Return [X, Y] of the center of cell containing provided text 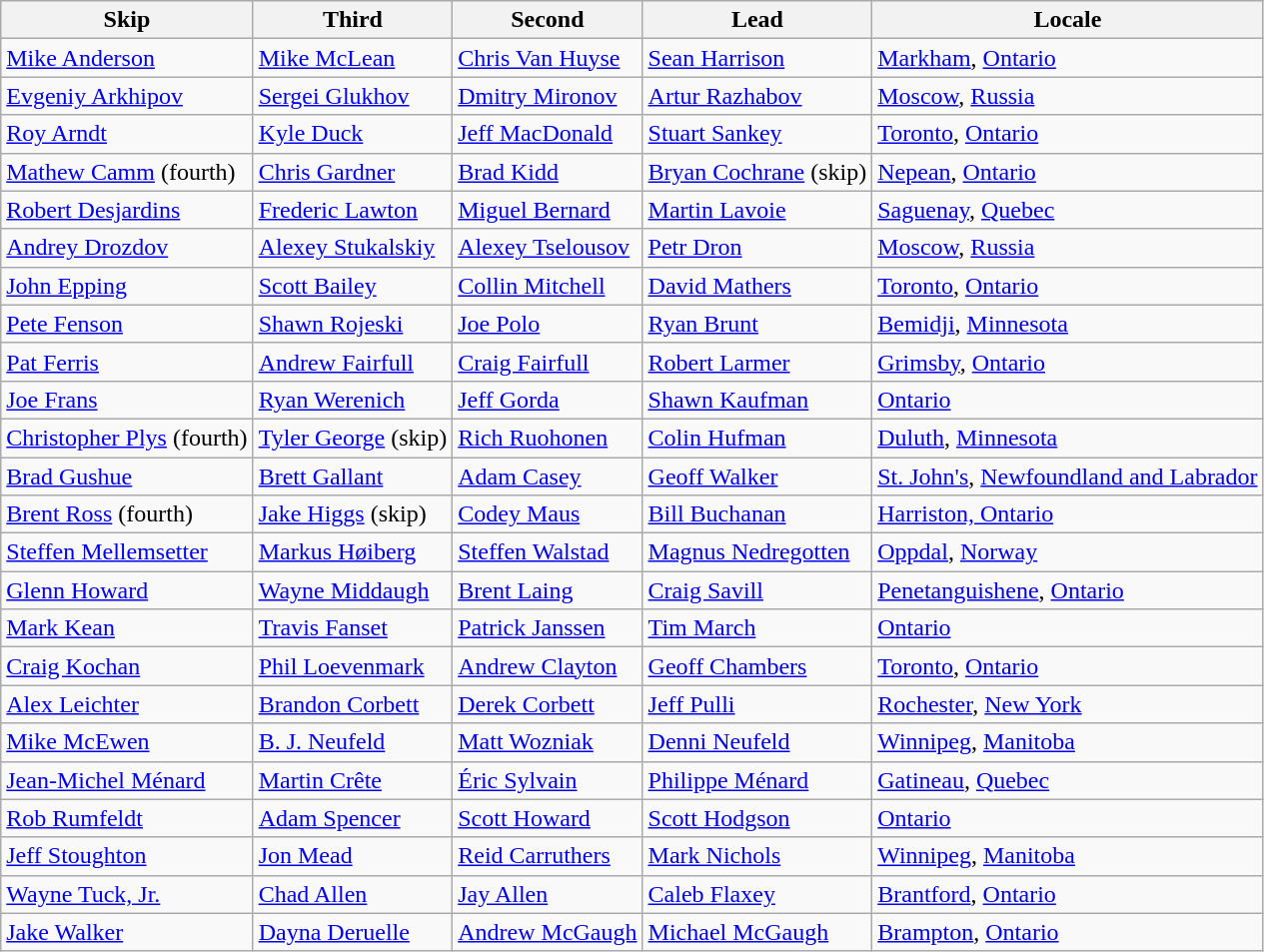
Pete Fenson [127, 324]
Alexey Tselousov [548, 248]
Bryan Cochrane (skip) [757, 172]
Ryan Werenich [353, 400]
Tyler George (skip) [353, 438]
Mike McEwen [127, 742]
Nepean, Ontario [1067, 172]
Saguenay, Quebec [1067, 210]
Craig Savill [757, 590]
Glenn Howard [127, 590]
Grimsby, Ontario [1067, 362]
Brett Gallant [353, 476]
Brent Ross (fourth) [127, 514]
Jeff Stoughton [127, 856]
Evgeniy Arkhipov [127, 96]
Sean Harrison [757, 58]
Patrick Janssen [548, 628]
Stuart Sankey [757, 134]
Bemidji, Minnesota [1067, 324]
Penetanguishene, Ontario [1067, 590]
Andrew Fairfull [353, 362]
Dmitry Mironov [548, 96]
St. John's, Newfoundland and Labrador [1067, 476]
Christopher Plys (fourth) [127, 438]
Jake Walker [127, 932]
Martin Crête [353, 780]
Andrew McGaugh [548, 932]
Andrew Clayton [548, 666]
Gatineau, Quebec [1067, 780]
Dayna Deruelle [353, 932]
Chad Allen [353, 894]
Wayne Tuck, Jr. [127, 894]
Michael McGaugh [757, 932]
Reid Carruthers [548, 856]
Scott Bailey [353, 286]
Collin Mitchell [548, 286]
Geoff Walker [757, 476]
Mark Nichols [757, 856]
Shawn Rojeski [353, 324]
Wayne Middaugh [353, 590]
Bill Buchanan [757, 514]
Miguel Bernard [548, 210]
Denni Neufeld [757, 742]
Adam Casey [548, 476]
Rich Ruohonen [548, 438]
Travis Fanset [353, 628]
Magnus Nedregotten [757, 552]
Brampton, Ontario [1067, 932]
Jean-Michel Ménard [127, 780]
Roy Arndt [127, 134]
Matt Wozniak [548, 742]
Steffen Walstad [548, 552]
Alex Leichter [127, 704]
Jon Mead [353, 856]
Petr Dron [757, 248]
Oppdal, Norway [1067, 552]
B. J. Neufeld [353, 742]
Scott Hodgson [757, 818]
Jeff Pulli [757, 704]
Brad Kidd [548, 172]
Mathew Camm (fourth) [127, 172]
Andrey Drozdov [127, 248]
Derek Corbett [548, 704]
Artur Razhabov [757, 96]
Chris Van Huyse [548, 58]
Skip [127, 20]
Jay Allen [548, 894]
Jeff Gorda [548, 400]
Markham, Ontario [1067, 58]
Kyle Duck [353, 134]
Jeff MacDonald [548, 134]
Third [353, 20]
Tim March [757, 628]
Scott Howard [548, 818]
Codey Maus [548, 514]
Second [548, 20]
Frederic Lawton [353, 210]
Steffen Mellemsetter [127, 552]
Rob Rumfeldt [127, 818]
Colin Hufman [757, 438]
Rochester, New York [1067, 704]
Ryan Brunt [757, 324]
Mark Kean [127, 628]
Pat Ferris [127, 362]
Martin Lavoie [757, 210]
Brandon Corbett [353, 704]
Craig Fairfull [548, 362]
Duluth, Minnesota [1067, 438]
Brantford, Ontario [1067, 894]
Sergei Glukhov [353, 96]
Markus Høiberg [353, 552]
Philippe Ménard [757, 780]
Geoff Chambers [757, 666]
Brad Gushue [127, 476]
Robert Larmer [757, 362]
Adam Spencer [353, 818]
Shawn Kaufman [757, 400]
Mike McLean [353, 58]
Mike Anderson [127, 58]
Caleb Flaxey [757, 894]
John Epping [127, 286]
Locale [1067, 20]
Jake Higgs (skip) [353, 514]
Lead [757, 20]
Joe Polo [548, 324]
Alexey Stukalskiy [353, 248]
David Mathers [757, 286]
Brent Laing [548, 590]
Craig Kochan [127, 666]
Éric Sylvain [548, 780]
Joe Frans [127, 400]
Harriston, Ontario [1067, 514]
Robert Desjardins [127, 210]
Phil Loevenmark [353, 666]
Chris Gardner [353, 172]
